Provide the (X, Y) coordinate of the cell's center where the given text is located.  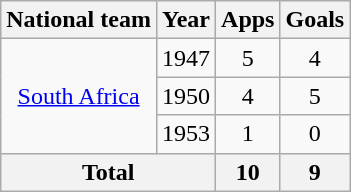
0 (315, 134)
Apps (248, 20)
Total (108, 172)
Year (186, 20)
National team (79, 20)
10 (248, 172)
1947 (186, 58)
1950 (186, 96)
1953 (186, 134)
9 (315, 172)
1 (248, 134)
South Africa (79, 96)
Goals (315, 20)
